For the text-containing cell, return its midpoint in [x, y] coordinate format. 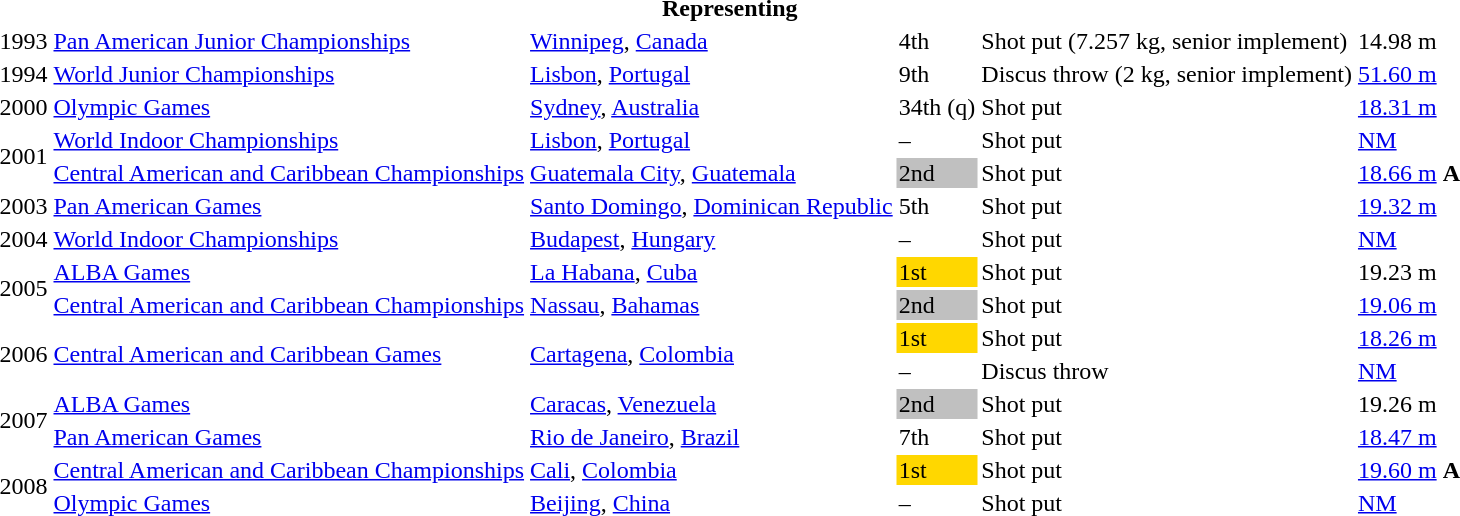
Discus throw [1167, 371]
Central American and Caribbean Games [289, 354]
Sydney, Australia [712, 107]
9th [937, 74]
Olympic Games [289, 107]
La Habana, Cuba [712, 272]
Caracas, Venezuela [712, 404]
Cali, Colombia [712, 470]
World Junior Championships [289, 74]
Winnipeg, Canada [712, 41]
Shot put (7.257 kg, senior implement) [1167, 41]
Pan American Junior Championships [289, 41]
Guatemala City, Guatemala [712, 173]
Budapest, Hungary [712, 239]
5th [937, 206]
4th [937, 41]
Santo Domingo, Dominican Republic [712, 206]
7th [937, 437]
Cartagena, Colombia [712, 354]
Nassau, Bahamas [712, 305]
Discus throw (2 kg, senior implement) [1167, 74]
Rio de Janeiro, Brazil [712, 437]
34th (q) [937, 107]
